Search for the cell housing the specified text and yield its (x, y) center coordinate. 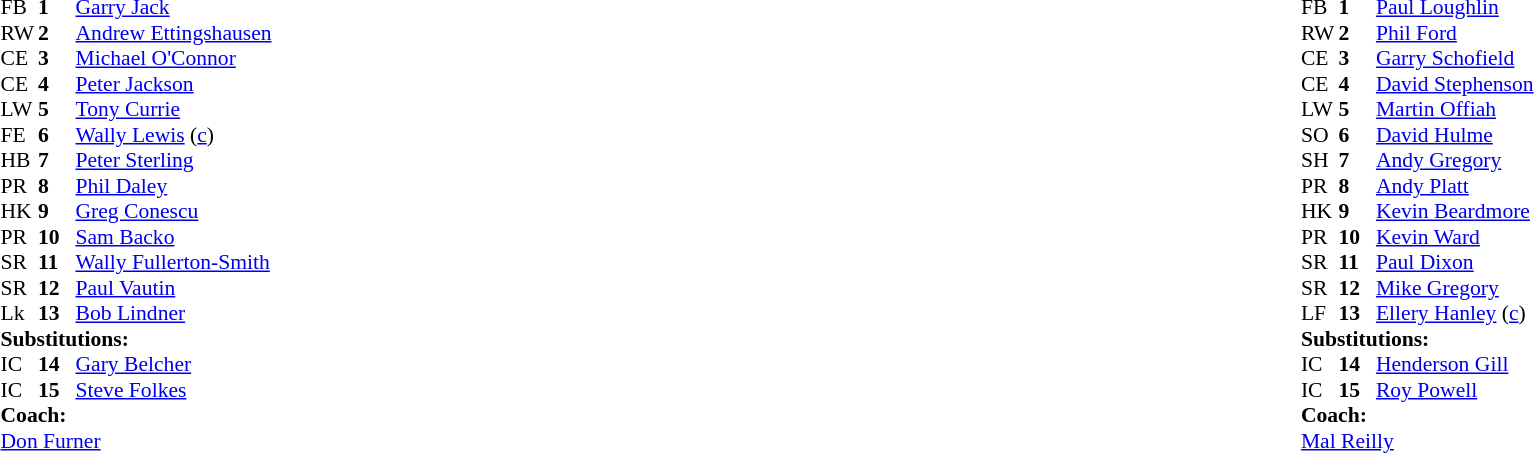
Gary Belcher (174, 365)
SH (1320, 161)
Garry Schofield (1455, 59)
David Stephenson (1455, 84)
Greg Conescu (174, 211)
Paul Vautin (174, 288)
Michael O'Connor (174, 59)
David Hulme (1455, 135)
Steve Folkes (174, 390)
Ellery Hanley (c) (1455, 313)
Mike Gregory (1455, 288)
Lk (19, 313)
Andy Gregory (1455, 161)
Paul Dixon (1455, 263)
HB (19, 161)
FE (19, 135)
Henderson Gill (1455, 365)
Peter Sterling (174, 161)
Bob Lindner (174, 313)
Sam Backo (174, 237)
Kevin Beardmore (1455, 211)
Roy Powell (1455, 390)
Martin Offiah (1455, 109)
Wally Lewis (c) (174, 135)
SO (1320, 135)
Phil Daley (174, 186)
Tony Currie (174, 109)
LF (1320, 313)
Phil Ford (1455, 33)
Kevin Ward (1455, 237)
Andrew Ettingshausen (174, 33)
Andy Platt (1455, 186)
Peter Jackson (174, 84)
Wally Fullerton-Smith (174, 263)
